Return the [x, y] coordinate for the center point of the cell that contains the specified text.  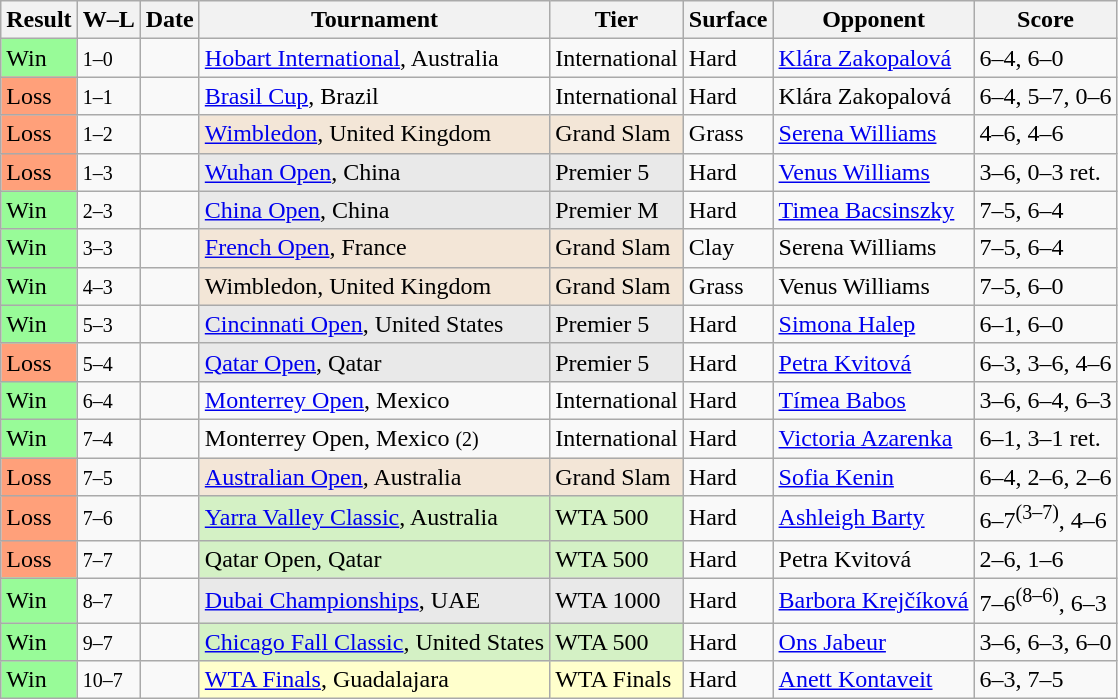
3–6, 6–4, 6–3 [1046, 400]
Score [1046, 20]
4–6, 4–6 [1046, 134]
Sofia Kenin [874, 477]
3–3 [108, 248]
Yarra Valley Classic, Australia [374, 518]
7–7 [108, 559]
Monterrey Open, Mexico (2) [374, 438]
6–7(3–7), 4–6 [1046, 518]
5–3 [108, 324]
Opponent [874, 20]
1–0 [108, 58]
W–L [108, 20]
6–4, 2–6, 2–6 [1046, 477]
Premier M [617, 210]
6–4, 6–0 [1046, 58]
French Open, France [374, 248]
8–7 [108, 600]
5–4 [108, 362]
Ons Jabeur [874, 642]
3–6, 6–3, 6–0 [1046, 642]
Cincinnati Open, United States [374, 324]
Ashleigh Barty [874, 518]
6–4, 5–7, 0–6 [1046, 96]
3–6, 0–3 ret. [1046, 172]
Tier [617, 20]
Result [39, 20]
6–3, 3–6, 4–6 [1046, 362]
1–3 [108, 172]
1–2 [108, 134]
6–1, 3–1 ret. [1046, 438]
Victoria Azarenka [874, 438]
Wuhan Open, China [374, 172]
Australian Open, Australia [374, 477]
WTA Finals [617, 680]
9–7 [108, 642]
7–4 [108, 438]
2–3 [108, 210]
Hobart International, Australia [374, 58]
Monterrey Open, Mexico [374, 400]
6–1, 6–0 [1046, 324]
WTA 1000 [617, 600]
Tímea Babos [874, 400]
Clay [728, 248]
6–3, 7–5 [1046, 680]
7–5, 6–0 [1046, 286]
7–6(8–6), 6–3 [1046, 600]
Dubai Championships, UAE [374, 600]
7–5 [108, 477]
Chicago Fall Classic, United States [374, 642]
10–7 [108, 680]
Brasil Cup, Brazil [374, 96]
Simona Halep [874, 324]
7–6 [108, 518]
Tournament [374, 20]
Date [170, 20]
6–4 [108, 400]
Timea Bacsinszky [874, 210]
WTA Finals, Guadalajara [374, 680]
China Open, China [374, 210]
Surface [728, 20]
2–6, 1–6 [1046, 559]
Barbora Krejčíková [874, 600]
1–1 [108, 96]
Anett Kontaveit [874, 680]
4–3 [108, 286]
